Return (X, Y) of the center of cell containing provided text 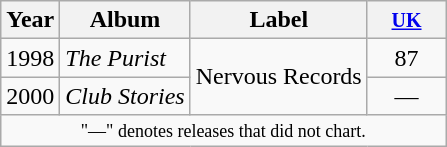
"—" denotes releases that did not chart. (224, 130)
The Purist (125, 58)
Year (30, 20)
2000 (30, 96)
Club Stories (125, 96)
1998 (30, 58)
Album (125, 20)
Label (278, 20)
Nervous Records (278, 77)
UK (406, 20)
— (406, 96)
87 (406, 58)
